Identify which cell holds the provided text, then report its [X, Y] central coordinate. 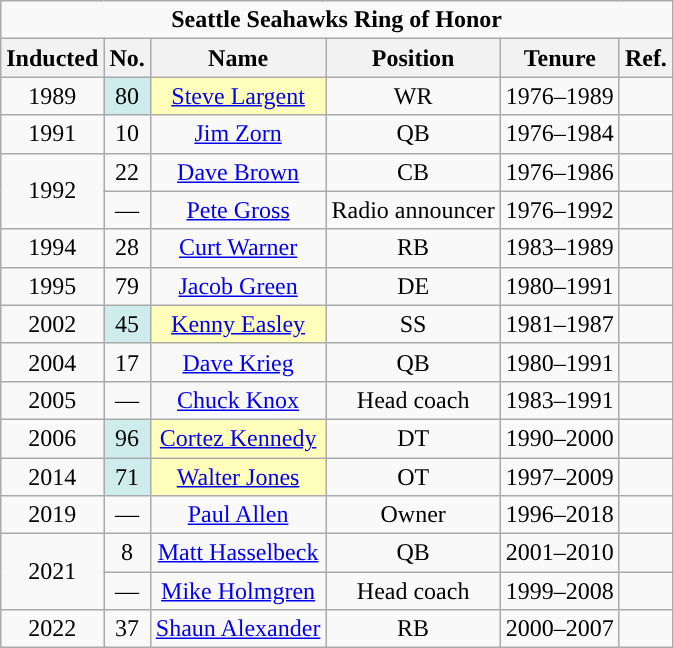
2001–2010 [560, 553]
1991 [52, 134]
Dave Krieg [238, 362]
17 [127, 362]
OT [413, 477]
1983–1989 [560, 248]
79 [127, 286]
Steve Largent [238, 96]
Walter Jones [238, 477]
37 [127, 629]
1976–1986 [560, 172]
Chuck Knox [238, 400]
1990–2000 [560, 438]
2014 [52, 477]
1976–1992 [560, 210]
2004 [52, 362]
Inducted [52, 58]
22 [127, 172]
1983–1991 [560, 400]
CB [413, 172]
Kenny Easley [238, 324]
Matt Hasselbeck [238, 553]
No. [127, 58]
Dave Brown [238, 172]
SS [413, 324]
DE [413, 286]
Paul Allen [238, 515]
1996–2018 [560, 515]
Shaun Alexander [238, 629]
1994 [52, 248]
2006 [52, 438]
2019 [52, 515]
10 [127, 134]
28 [127, 248]
1992 [52, 191]
Position [413, 58]
1976–1989 [560, 96]
Jacob Green [238, 286]
96 [127, 438]
2005 [52, 400]
2022 [52, 629]
80 [127, 96]
2021 [52, 572]
71 [127, 477]
1995 [52, 286]
Ref. [646, 58]
Seattle Seahawks Ring of Honor [337, 20]
Owner [413, 515]
1997–2009 [560, 477]
Name [238, 58]
Pete Gross [238, 210]
2002 [52, 324]
1989 [52, 96]
2000–2007 [560, 629]
1976–1984 [560, 134]
DT [413, 438]
1999–2008 [560, 591]
Curt Warner [238, 248]
Jim Zorn [238, 134]
8 [127, 553]
Mike Holmgren [238, 591]
45 [127, 324]
WR [413, 96]
1981–1987 [560, 324]
Radio announcer [413, 210]
Tenure [560, 58]
Cortez Kennedy [238, 438]
